Identify which cell holds the provided text, then report its [X, Y] central coordinate. 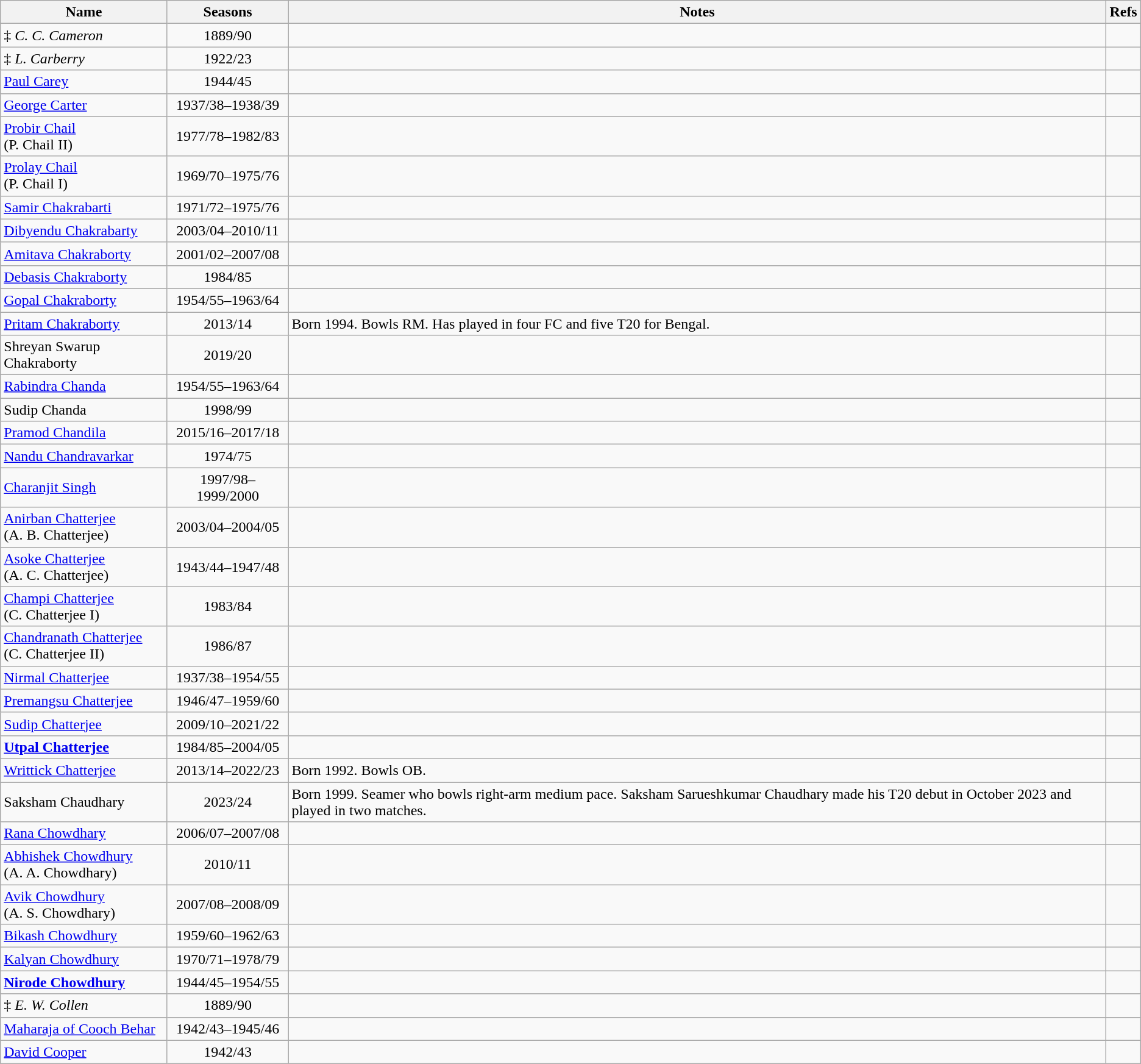
2003/04–2004/05 [228, 527]
2013/14–2022/23 [228, 770]
Nirmal Chatterjee [84, 677]
1977/78–1982/83 [228, 137]
Avik Chowdhury(A. S. Chowdhary) [84, 905]
1942/43 [228, 1052]
Prolay Chail(P. Chail I) [84, 176]
2019/20 [228, 355]
Notes [697, 12]
1944/45 [228, 82]
Probir Chail(P. Chail II) [84, 137]
Shreyan Swarup Chakraborty [84, 355]
Kalyan Chowdhury [84, 959]
1984/85 [228, 277]
1984/85–2004/05 [228, 747]
Name [84, 12]
Rabindra Chanda [84, 387]
1942/43–1945/46 [228, 1029]
1943/44–1947/48 [228, 567]
2001/02–2007/08 [228, 254]
Saksham Chaudhary [84, 801]
Samir Chakrabarti [84, 207]
Bikash Chowdhury [84, 936]
Rana Chowdhary [84, 834]
Pramod Chandila [84, 433]
Anirban Chatterjee(A. B. Chatterjee) [84, 527]
2009/10–2021/22 [228, 724]
Born 1992. Bowls OB. [697, 770]
1959/60–1962/63 [228, 936]
2010/11 [228, 865]
Born 1994. Bowls RM. Has played in four FC and five T20 for Bengal. [697, 324]
Pritam Chakraborty [84, 324]
Chandranath Chatterjee(C. Chatterjee II) [84, 646]
1986/87 [228, 646]
‡ L. Carberry [84, 59]
1944/45–1954/55 [228, 982]
1969/70–1975/76 [228, 176]
2006/07–2007/08 [228, 834]
Utpal Chatterjee [84, 747]
Asoke Chatterjee(A. C. Chatterjee) [84, 567]
Writtick Chatterjee [84, 770]
Nirode Chowdhury [84, 982]
1946/47–1959/60 [228, 701]
Premangsu Chatterjee [84, 701]
1922/23 [228, 59]
1970/71–1978/79 [228, 959]
Nandu Chandravarkar [84, 456]
Amitava Chakraborty [84, 254]
Refs [1123, 12]
1937/38–1938/39 [228, 105]
Charanjit Singh [84, 488]
1998/99 [228, 410]
‡ E. W. Collen [84, 1005]
2015/16–2017/18 [228, 433]
1983/84 [228, 606]
David Cooper [84, 1052]
2013/14 [228, 324]
George Carter [84, 105]
1971/72–1975/76 [228, 207]
Paul Carey [84, 82]
1997/98–1999/2000 [228, 488]
Sudip Chanda [84, 410]
‡ C. C. Cameron [84, 35]
2003/04–2010/11 [228, 230]
Debasis Chakraborty [84, 277]
Born 1999. Seamer who bowls right-arm medium pace. Saksham Sarueshkumar Chaudhary made his T20 debut in October 2023 and played in two matches. [697, 801]
Champi Chatterjee(C. Chatterjee I) [84, 606]
2007/08–2008/09 [228, 905]
Gopal Chakraborty [84, 300]
1974/75 [228, 456]
2023/24 [228, 801]
Abhishek Chowdhury(A. A. Chowdhary) [84, 865]
Sudip Chatterjee [84, 724]
Dibyendu Chakrabarty [84, 230]
1937/38–1954/55 [228, 677]
Seasons [228, 12]
Maharaja of Cooch Behar [84, 1029]
